From the cell containing the given text, extract its center point as [x, y] coordinate. 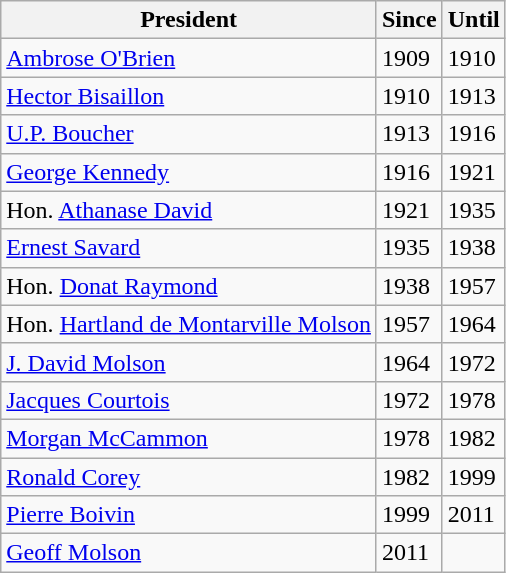
George Kennedy [189, 172]
Ernest Savard [189, 248]
Since [409, 20]
Until [474, 20]
Pierre Boivin [189, 515]
Hector Bisaillon [189, 96]
Ronald Corey [189, 477]
1909 [409, 58]
Hon. Athanase David [189, 210]
Geoff Molson [189, 553]
Jacques Courtois [189, 400]
Ambrose O'Brien [189, 58]
Hon. Donat Raymond [189, 286]
Hon. Hartland de Montarville Molson [189, 324]
U.P. Boucher [189, 134]
President [189, 20]
Morgan McCammon [189, 438]
J. David Molson [189, 362]
